From the cell containing the given text, extract its center point as (x, y) coordinate. 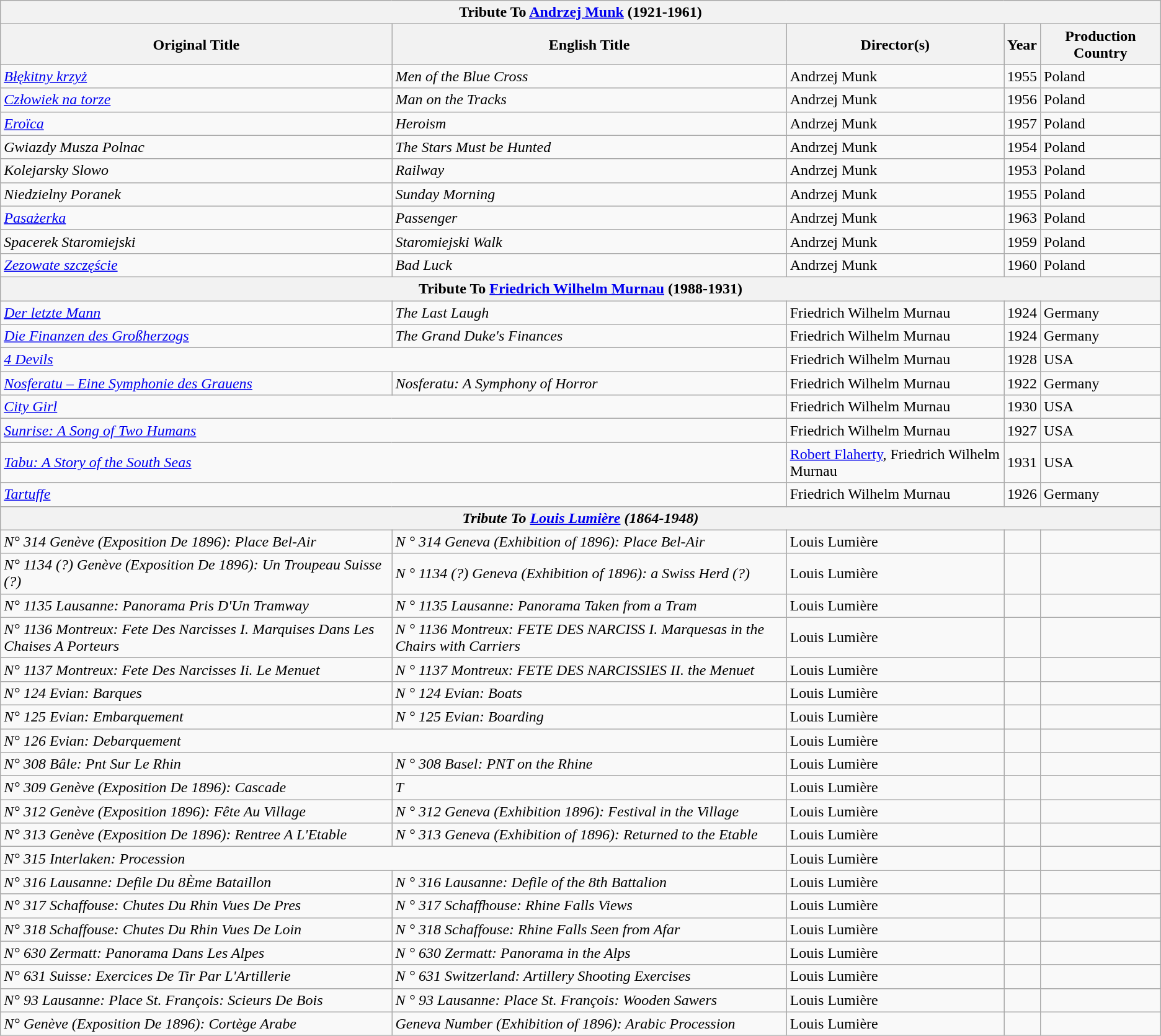
N° 309 Genève (Exposition De 1896): Cascade (196, 788)
N ° 312 Geneva (Exhibition 1896): Festival in the Village (589, 811)
1954 (1022, 147)
Geneva Number (Exhibition of 1896): Arabic Procession (589, 1024)
Robert Flaherty, Friedrich Wilhelm Murnau (895, 463)
Tribute To Friedrich Wilhelm Murnau (1988-1931) (580, 288)
Man on the Tracks (589, 100)
Tabu: A Story of the South Seas (393, 463)
1957 (1022, 123)
N ° 316 Lausanne: Defile of the 8th Battalion (589, 882)
Nosferatu: A Symphony of Horror (589, 383)
N ° 124 Evian: Boats (589, 693)
N° 1136 Montreux: Fete Des Narcisses I. Marquises Dans Les Chaises A Porteurs (196, 638)
N ° 318 Schaffouse: Rhine Falls Seen from Afar (589, 929)
Sunday Morning (589, 194)
N ° 314 Geneva (Exhibition of 1896): Place Bel-Air (589, 542)
N ° 631 Switzerland: Artillery Shooting Exercises (589, 976)
Niedzielny Poranek (196, 194)
City Girl (393, 407)
Tribute To Louis Lumière (1864-1948) (580, 518)
Railway (589, 171)
Tribute To Andrzej Munk (1921-1961) (580, 12)
N° Genève (Exposition De 1896): Cortège Arabe (196, 1024)
The Last Laugh (589, 312)
N ° 313 Geneva (Exhibition of 1896): Returned to the Etable (589, 835)
1931 (1022, 463)
N° 631 Suisse: Exercices De Tir Par L'Artillerie (196, 976)
1959 (1022, 241)
4 Devils (393, 360)
N° 318 Schaffouse: Chutes Du Rhin Vues De Loin (196, 929)
N° 1134 (?) Genève (Exposition De 1896): Un Troupeau Suisse (?) (196, 573)
Original Title (196, 45)
Passenger (589, 218)
Production Country (1101, 45)
N° 124 Evian: Barques (196, 693)
T (589, 788)
N ° 1136 Montreux: FETE DES NARCISS I. Marquesas in the Chairs with Carriers (589, 638)
N° 316 Lausanne: Defile Du 8Ème Bataillon (196, 882)
N° 93 Lausanne: Place St. François: Scieurs De Bois (196, 1000)
N° 315 Interlaken: Procession (393, 859)
1960 (1022, 265)
Nosferatu – Eine Symphonie des Grauens (196, 383)
N° 313 Genève (Exposition De 1896): Rentree A L'Etable (196, 835)
Spacerek Staromiejski (196, 241)
1928 (1022, 360)
1930 (1022, 407)
N ° 308 Basel: PNT on the Rhine (589, 764)
N ° 1134 (?) Geneva (Exhibition of 1896): a Swiss Herd (?) (589, 573)
N ° 630 Zermatt: Panorama in the Alps (589, 953)
Człowiek na torze (196, 100)
N ° 125 Evian: Boarding (589, 717)
1927 (1022, 431)
Tartuffe (393, 494)
N° 308 Bâle: Pnt Sur Le Rhin (196, 764)
Men of the Blue Cross (589, 76)
Year (1022, 45)
Die Finanzen des Großherzogs (196, 336)
1956 (1022, 100)
1926 (1022, 494)
Gwiazdy Musza Polnac (196, 147)
N° 126 Evian: Debarquement (393, 740)
N ° 1135 Lausanne: Panorama Taken from a Tram (589, 605)
Pasażerka (196, 218)
1953 (1022, 171)
N° 1137 Montreux: Fete Des Narcisses Ii. Le Menuet (196, 669)
Bad Luck (589, 265)
Director(s) (895, 45)
Staromiejski Walk (589, 241)
1922 (1022, 383)
N° 314 Genève (Exposition De 1896): Place Bel-Air (196, 542)
Kolejarsky Slowo (196, 171)
N ° 317 Schaffhouse: Rhine Falls Views (589, 906)
The Stars Must be Hunted (589, 147)
Sunrise: A Song of Two Humans (393, 431)
N ° 93 Lausanne: Place St. François: Wooden Sawers (589, 1000)
Błękitny krzyż (196, 76)
English Title (589, 45)
N° 312 Genève (Exposition 1896): Fête Au Village (196, 811)
Heroism (589, 123)
Der letzte Mann (196, 312)
N° 125 Evian: Embarquement (196, 717)
Eroïca (196, 123)
1963 (1022, 218)
N° 1135 Lausanne: Panorama Pris D'Un Tramway (196, 605)
The Grand Duke's Finances (589, 336)
Zezowate szczęście (196, 265)
N° 317 Schaffouse: Chutes Du Rhin Vues De Pres (196, 906)
N ° 1137 Montreux: FETE DES NARCISSIES II. the Menuet (589, 669)
N° 630 Zermatt: Panorama Dans Les Alpes (196, 953)
